Locate the cell with the specified text and output its [x, y] center coordinate. 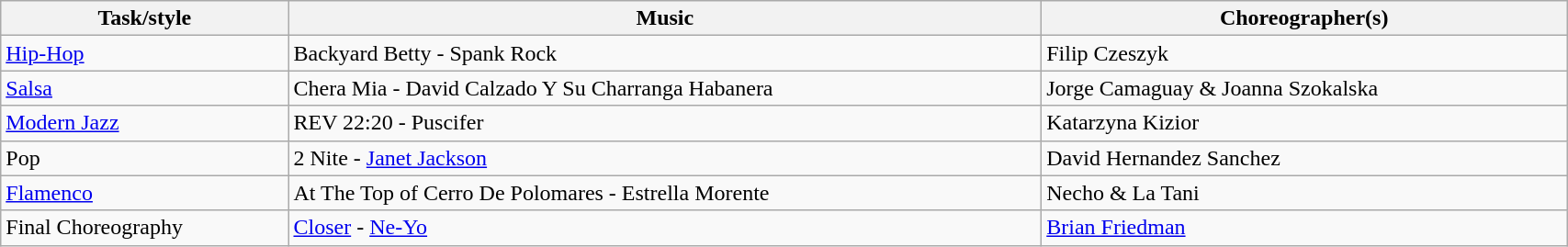
Pop [145, 158]
Necho & La Tani [1304, 193]
Hip-Hop [145, 53]
Task/style [145, 18]
Katarzyna Kizior [1304, 123]
Choreographer(s) [1304, 18]
Final Choreography [145, 228]
Salsa [145, 88]
Flamenco [145, 193]
Chera Mia - David Calzado Y Su Charranga Habanera [665, 88]
Filip Czeszyk [1304, 53]
2 Nite - Janet Jackson [665, 158]
Closer - Ne-Yo [665, 228]
Modern Jazz [145, 123]
REV 22:20 - Puscifer [665, 123]
David Hernandez Sanchez [1304, 158]
Brian Friedman [1304, 228]
Backyard Betty - Spank Rock [665, 53]
At The Top of Cerro De Polomares - Estrella Morente [665, 193]
Music [665, 18]
Jorge Camaguay & Joanna Szokalska [1304, 88]
